Scan for the cell matching the given text and deliver its (x, y) coordinate at center. 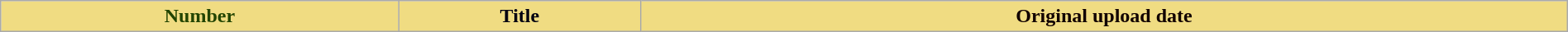
Title (519, 16)
Original upload date (1105, 16)
Number (200, 16)
